Output the [X, Y] coordinate of the center of the cell containing the given text.  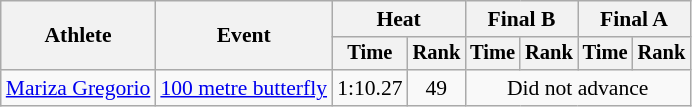
100 metre butterfly [244, 88]
Heat [398, 19]
Did not advance [578, 88]
Event [244, 36]
Mariza Gregorio [78, 88]
Final A [634, 19]
1:10.27 [370, 88]
Final B [521, 19]
Athlete [78, 36]
49 [437, 88]
